Search for the cell housing the specified text and yield its [X, Y] center coordinate. 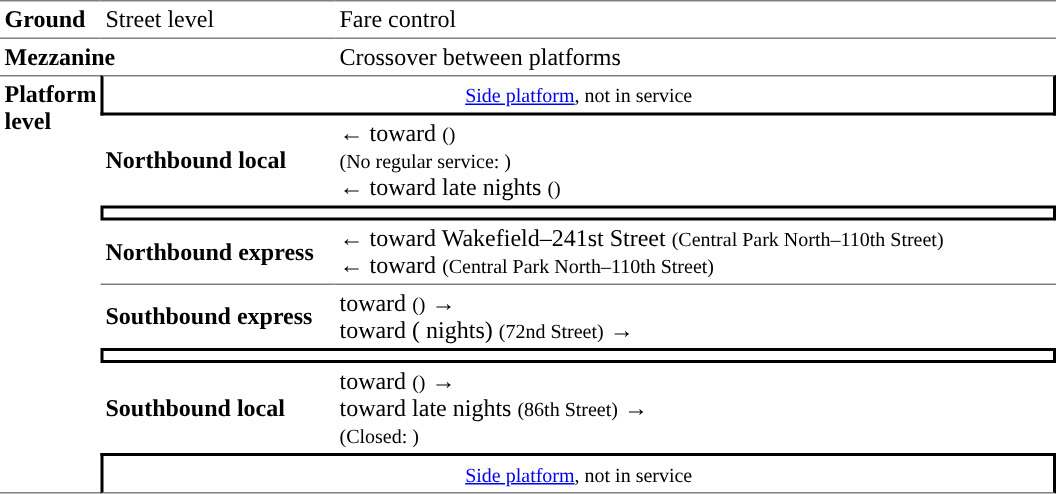
Southbound express [218, 316]
Ground [50, 20]
Mezzanine [168, 57]
Street level [218, 20]
Northbound local [218, 161]
Southbound local [218, 408]
Platform level [50, 284]
Northbound express [218, 252]
